Locate the cell with the specified text and output its [x, y] center coordinate. 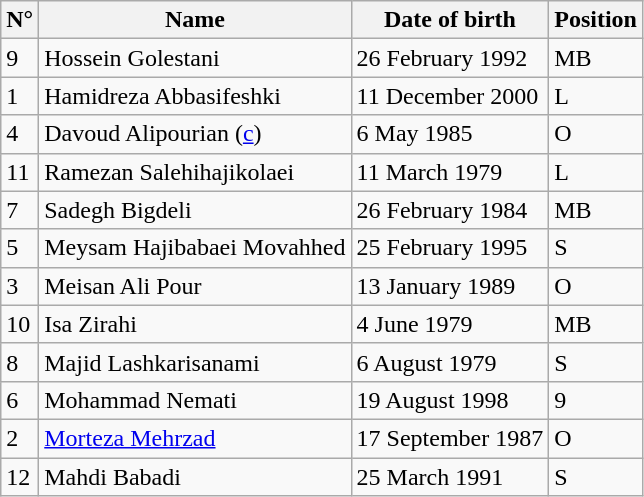
6 May 1985 [450, 134]
25 February 1995 [450, 248]
Hamidreza Abbasifeshki [195, 96]
4 June 1979 [450, 324]
6 August 1979 [450, 362]
2 [20, 438]
Position [596, 20]
26 February 1984 [450, 210]
12 [20, 477]
Isa Zirahi [195, 324]
Majid Lashkarisanami [195, 362]
5 [20, 248]
Sadegh Bigdeli [195, 210]
19 August 1998 [450, 400]
11 [20, 172]
Date of birth [450, 20]
26 February 1992 [450, 58]
17 September 1987 [450, 438]
Meisan Ali Pour [195, 286]
Hossein Golestani [195, 58]
Mohammad Nemati [195, 400]
N° [20, 20]
Ramezan Salehihajikolaei [195, 172]
1 [20, 96]
10 [20, 324]
Meysam Hajibabaei Movahhed [195, 248]
Morteza Mehrzad [195, 438]
Name [195, 20]
11 December 2000 [450, 96]
Mahdi Babadi [195, 477]
Davoud Alipourian (c) [195, 134]
4 [20, 134]
25 March 1991 [450, 477]
8 [20, 362]
13 January 1989 [450, 286]
11 March 1979 [450, 172]
6 [20, 400]
3 [20, 286]
7 [20, 210]
